Return (X, Y) of the center of cell containing provided text 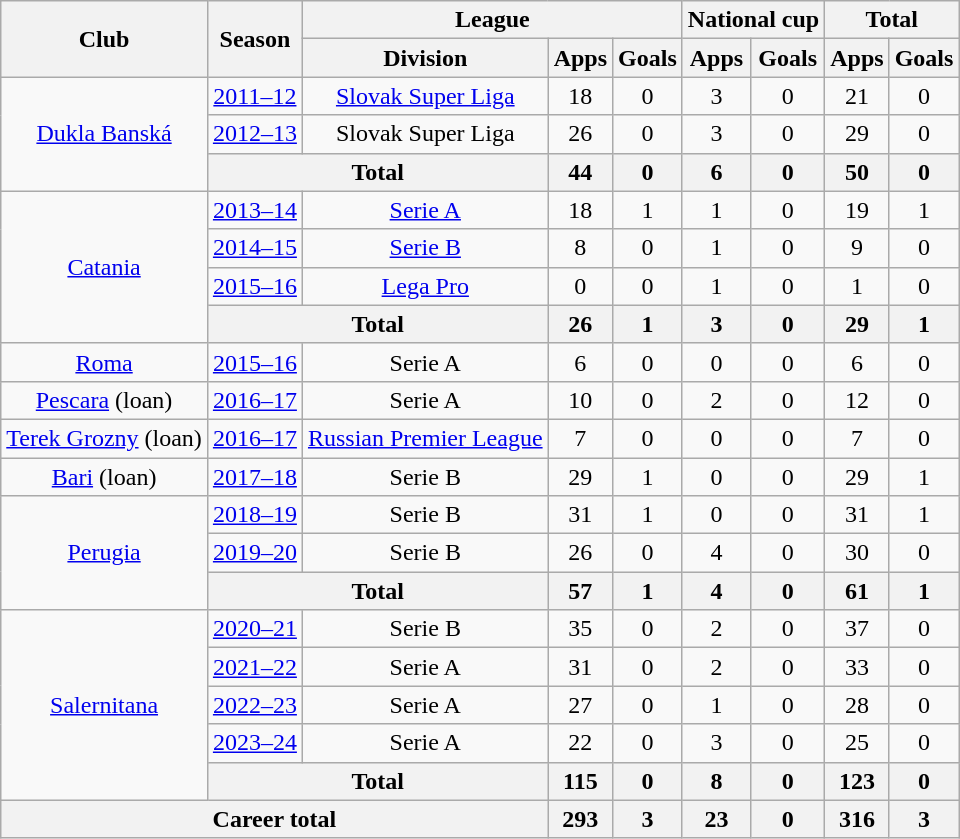
2011–12 (254, 96)
Dukla Banská (104, 134)
9 (857, 248)
2021–22 (254, 667)
Salernitana (104, 705)
19 (857, 210)
Terek Grozny (loan) (104, 438)
Club (104, 39)
123 (857, 781)
30 (857, 553)
2023–24 (254, 743)
League (492, 20)
Division (425, 58)
33 (857, 667)
35 (580, 629)
Roma (104, 362)
27 (580, 705)
2019–20 (254, 553)
28 (857, 705)
Catania (104, 267)
2012–13 (254, 134)
23 (716, 819)
Season (254, 39)
44 (580, 172)
2020–21 (254, 629)
Lega Pro (425, 286)
2017–18 (254, 477)
2013–14 (254, 210)
Pescara (loan) (104, 400)
293 (580, 819)
10 (580, 400)
2022–23 (254, 705)
22 (580, 743)
Russian Premier League (425, 438)
Bari (loan) (104, 477)
Career total (274, 819)
316 (857, 819)
21 (857, 96)
12 (857, 400)
115 (580, 781)
61 (857, 591)
2018–19 (254, 515)
National cup (753, 20)
37 (857, 629)
Perugia (104, 553)
50 (857, 172)
2014–15 (254, 248)
57 (580, 591)
25 (857, 743)
